Locate the cell with the specified text and output its [X, Y] center coordinate. 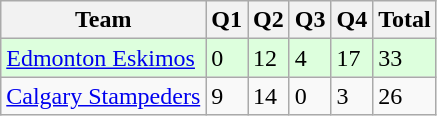
26 [405, 96]
Q2 [269, 20]
4 [310, 58]
Team [104, 20]
Q3 [310, 20]
Calgary Stampeders [104, 96]
14 [269, 96]
Q1 [227, 20]
Edmonton Eskimos [104, 58]
9 [227, 96]
17 [352, 58]
3 [352, 96]
33 [405, 58]
12 [269, 58]
Total [405, 20]
Q4 [352, 20]
